Provide the [x, y] coordinate of the cell's center where the given text is located.  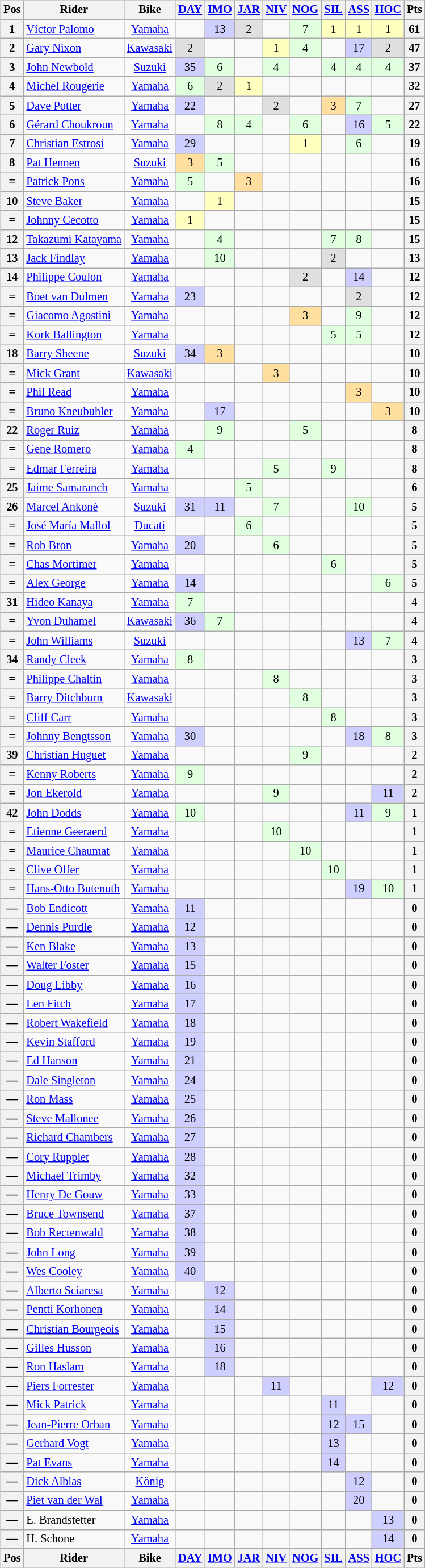
Bob Rectenwald [74, 1234]
Alberto Sciaresa [74, 1291]
John Dodds [74, 813]
Christian Estrosi [74, 144]
Hideo Kanaya [74, 603]
Marcel Ankoné [74, 507]
Richard Chambers [74, 1138]
Maurice Chaumat [74, 851]
Bob Endicott [74, 908]
30 [190, 737]
Mick Patrick [74, 1406]
Barry Ditchburn [74, 698]
21 [190, 1061]
Víctor Palomo [74, 29]
Gene Romero [74, 450]
Cory Rupplet [74, 1157]
Ed Hanson [74, 1061]
Hans-Otto Butenuth [74, 889]
Gary Nixon [74, 48]
Philippe Coulon [74, 278]
Clive Offer [74, 870]
Etienne Geeraerd [74, 832]
33 [190, 1195]
Kenny Roberts [74, 775]
E. Brandstetter [74, 1520]
Ken Blake [74, 947]
Pat Hennen [74, 163]
Roger Ruiz [74, 430]
Barry Sheene [74, 354]
Christian Huguet [74, 755]
Ducati [150, 526]
Jon Ekerold [74, 794]
Gerhard Vogt [74, 1444]
Chas Mortimer [74, 565]
H. Schone [74, 1539]
Pentti Korhonen [74, 1310]
Steve Baker [74, 201]
Dale Singleton [74, 1080]
Christian Bourgeois [74, 1329]
Kevin Stafford [74, 1042]
Alex George [74, 583]
Johnny Bengtsson [74, 737]
Doug Libby [74, 985]
Bruce Townsend [74, 1214]
Gérard Choukroun [74, 125]
Piet van der Wal [74, 1501]
Robert Wakefield [74, 1023]
Jack Findlay [74, 258]
John Long [74, 1252]
Giacomo Agostini [74, 316]
Jaime Samaranch [74, 488]
Patrick Pons [74, 182]
40 [190, 1272]
Pat Evans [74, 1463]
Gilles Husson [74, 1348]
Kork Ballington [74, 335]
Henry De Gouw [74, 1195]
König [150, 1482]
Dave Potter [74, 106]
29 [190, 144]
Randy Cleek [74, 660]
Michael Trimby [74, 1176]
61 [414, 29]
24 [190, 1080]
Michel Rougerie [74, 86]
Steve Mallonee [74, 1119]
John Newbold [74, 68]
Phil Read [74, 392]
José María Mallol [74, 526]
Jean-Pierre Orban [74, 1424]
42 [12, 813]
Len Fitch [74, 1004]
Johnny Cecotto [74, 220]
Boet van Dulmen [74, 296]
Rob Bron [74, 545]
35 [190, 68]
38 [190, 1234]
John Williams [74, 641]
47 [414, 48]
23 [190, 296]
Cliff Carr [74, 717]
Dick Alblas [74, 1482]
Edmar Ferreira [74, 469]
36 [190, 622]
Ron Haslam [74, 1367]
Philippe Chaltin [74, 679]
Takazumi Katayama [74, 240]
Yvon Duhamel [74, 622]
Dennis Purdle [74, 927]
Ron Mass [74, 1099]
Bruno Kneubuhler [74, 411]
28 [190, 1157]
Mick Grant [74, 373]
Wes Cooley [74, 1272]
Piers Forrester [74, 1386]
Walter Foster [74, 965]
